Pinpoint the cell where the given text exists, returning its (X, Y) midpoint coordinate. 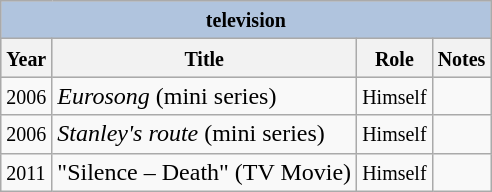
Year (26, 58)
2011 (26, 172)
Notes (462, 58)
Role (394, 58)
Stanley's route (mini series) (204, 134)
"Silence – Death" (TV Movie) (204, 172)
television (246, 20)
Title (204, 58)
Eurosong (mini series) (204, 96)
